Search for the cell housing the specified text and yield its (x, y) center coordinate. 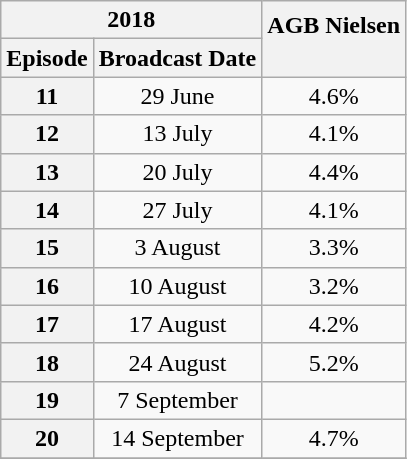
AGB Nielsen (334, 39)
4.6% (334, 96)
10 August (178, 286)
12 (47, 134)
19 (47, 400)
3 August (178, 248)
3.3% (334, 248)
17 August (178, 324)
5.2% (334, 362)
29 June (178, 96)
14 (47, 210)
4.7% (334, 438)
15 (47, 248)
13 July (178, 134)
Broadcast Date (178, 58)
4.2% (334, 324)
20 July (178, 172)
11 (47, 96)
27 July (178, 210)
24 August (178, 362)
20 (47, 438)
13 (47, 172)
18 (47, 362)
4.4% (334, 172)
7 September (178, 400)
17 (47, 324)
2018 (132, 20)
16 (47, 286)
14 September (178, 438)
Episode (47, 58)
3.2% (334, 286)
